Extract the [x, y] coordinate from the center of the cell holding the provided text.  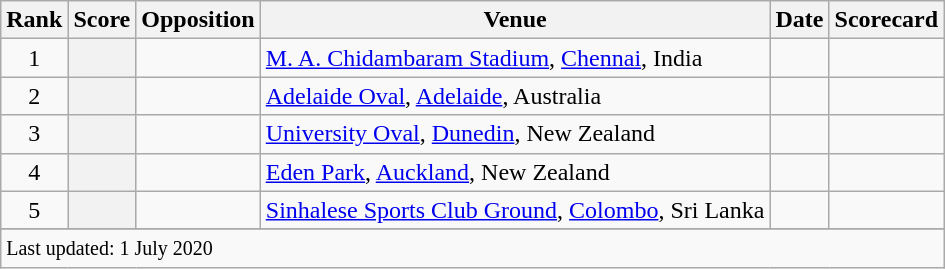
4 [34, 172]
Venue [515, 20]
Last updated: 1 July 2020 [472, 248]
Adelaide Oval, Adelaide, Australia [515, 96]
M. A. Chidambaram Stadium, Chennai, India [515, 58]
5 [34, 210]
Scorecard [886, 20]
Opposition [198, 20]
1 [34, 58]
Sinhalese Sports Club Ground, Colombo, Sri Lanka [515, 210]
2 [34, 96]
Eden Park, Auckland, New Zealand [515, 172]
Date [800, 20]
University Oval, Dunedin, New Zealand [515, 134]
Score [102, 20]
Rank [34, 20]
3 [34, 134]
